Locate the cell with the specified text and output its [X, Y] center coordinate. 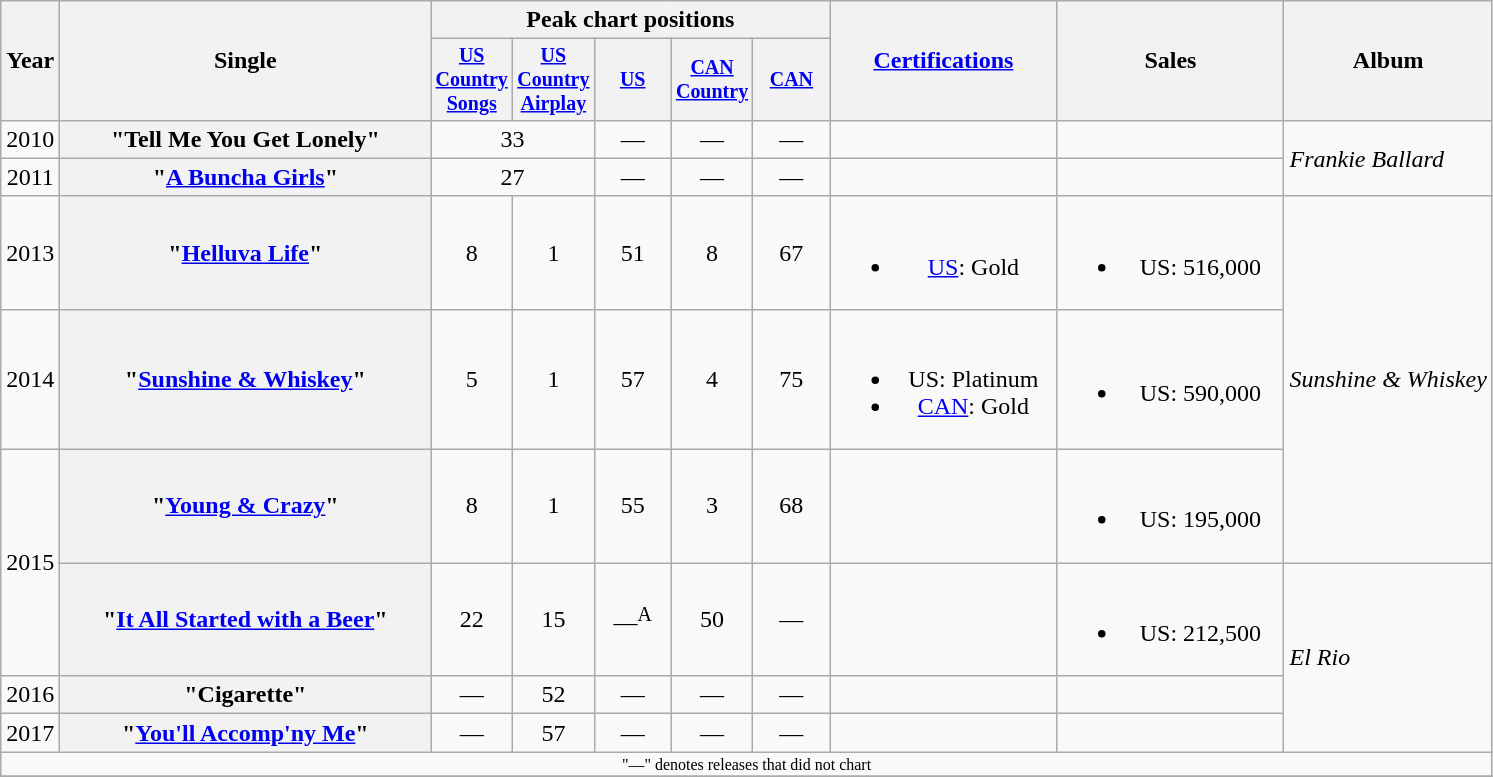
4 [712, 379]
22 [472, 620]
2014 [30, 379]
3 [712, 506]
El Rio [1388, 658]
"Young & Crazy" [246, 506]
2011 [30, 177]
Album [1388, 61]
"Cigarette" [246, 695]
US Country Airplay [554, 80]
2017 [30, 733]
52 [554, 695]
Year [30, 61]
CAN Country [712, 80]
"Sunshine & Whiskey" [246, 379]
2016 [30, 695]
75 [792, 379]
Peak chart positions [630, 20]
2015 [30, 563]
"It All Started with a Beer" [246, 620]
50 [712, 620]
51 [632, 252]
2010 [30, 139]
Sunshine & Whiskey [1388, 379]
55 [632, 506]
US: 516,000 [1170, 252]
US [632, 80]
US: 212,500 [1170, 620]
Frankie Ballard [1388, 158]
15 [554, 620]
2013 [30, 252]
—A [632, 620]
US: Gold [944, 252]
CAN [792, 80]
Single [246, 61]
"Tell Me You Get Lonely" [246, 139]
"—" denotes releases that did not chart [747, 764]
27 [512, 177]
"You'll Accomp'ny Me" [246, 733]
68 [792, 506]
Sales [1170, 61]
67 [792, 252]
US: PlatinumCAN: Gold [944, 379]
US Country Songs [472, 80]
33 [512, 139]
5 [472, 379]
US: 590,000 [1170, 379]
"A Buncha Girls" [246, 177]
Certifications [944, 61]
"Helluva Life" [246, 252]
US: 195,000 [1170, 506]
